Provide the [X, Y] coordinate of the cell's center where the given text is located.  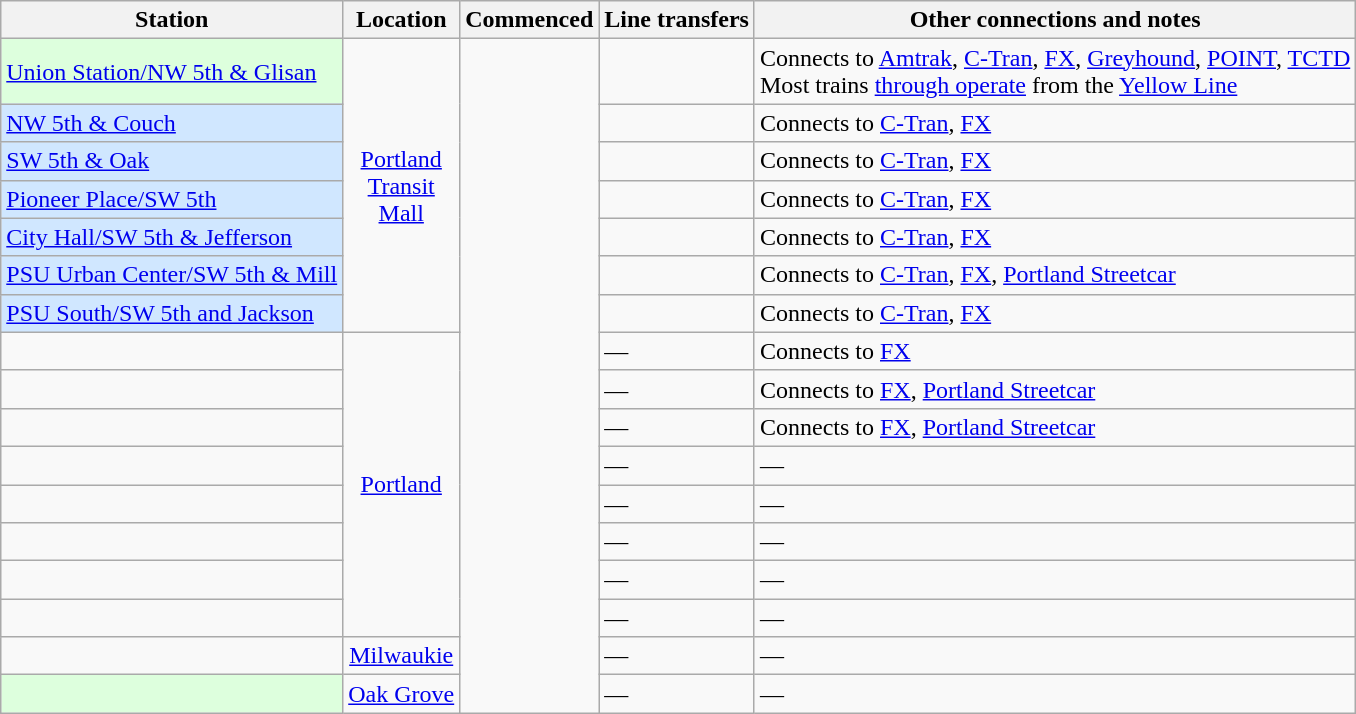
Commenced [530, 20]
NW 5th & Couch [172, 123]
Union Station/NW 5th & Glisan [172, 72]
City Hall/SW 5th & Jefferson [172, 237]
Oak Grove [402, 694]
Other connections and notes [1054, 20]
Pioneer Place/SW 5th [172, 199]
SW 5th & Oak [172, 161]
PSU South/SW 5th and Jackson [172, 313]
Portland [402, 484]
Connects to FX [1054, 351]
PortlandTransitMall [402, 186]
Line transfers [677, 20]
Location [402, 20]
Connects to C-Tran, FX, Portland Streetcar [1054, 275]
Connects to Amtrak, C-Tran, FX, Greyhound, POINT, TCTDMost trains through operate from the Yellow Line [1054, 72]
Station [172, 20]
Milwaukie [402, 656]
PSU Urban Center/SW 5th & Mill [172, 275]
